Extract the (x, y) coordinate from the center of the cell holding the provided text.  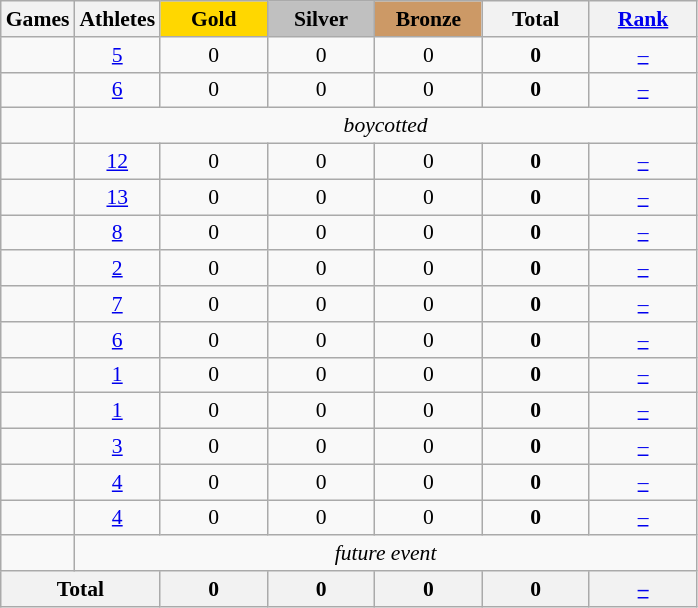
Athletes (117, 19)
7 (117, 304)
12 (117, 162)
Silver (320, 19)
Bronze (428, 19)
5 (117, 55)
future event (385, 554)
2 (117, 269)
Games (38, 19)
3 (117, 447)
13 (117, 197)
Rank (642, 19)
8 (117, 233)
Gold (214, 19)
boycotted (385, 126)
